Determine the [X, Y] coordinate at the center of the cell enclosing the given text.  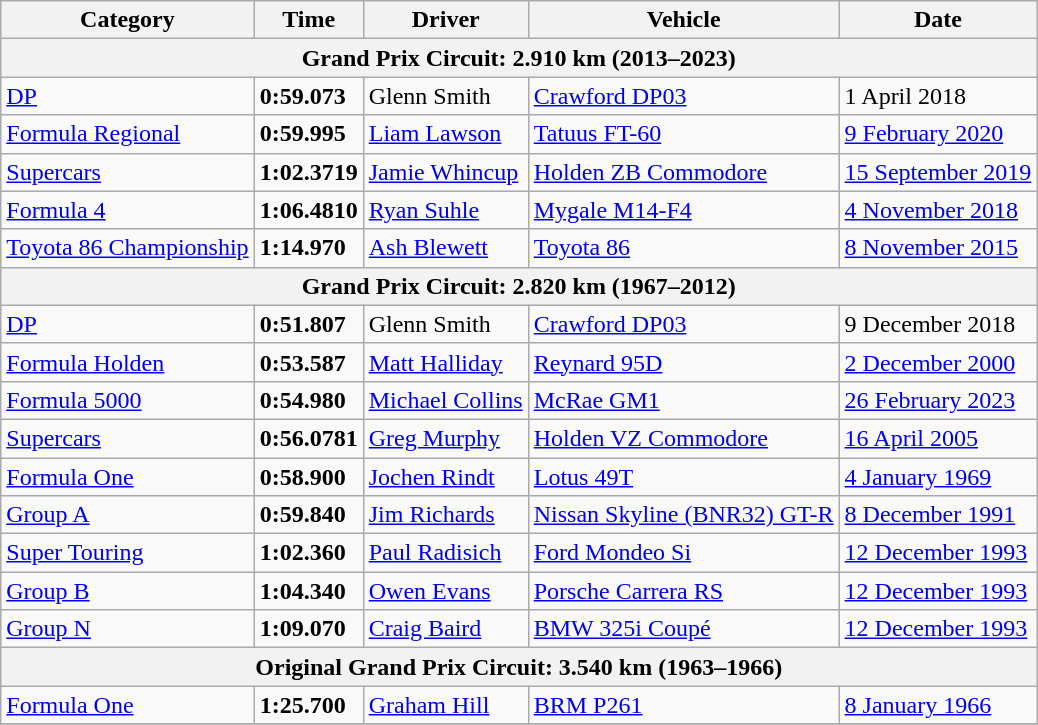
1 April 2018 [938, 96]
Grand Prix Circuit: 2.910 km (2013–2023) [519, 58]
9 February 2020 [938, 134]
Matt Halliday [446, 362]
1:06.4810 [308, 210]
8 November 2015 [938, 248]
1:25.700 [308, 705]
0:59.840 [308, 515]
Owen Evans [446, 591]
Michael Collins [446, 400]
Formula Holden [128, 362]
Formula 4 [128, 210]
8 January 1966 [938, 705]
1:14.970 [308, 248]
8 December 1991 [938, 515]
Ryan Suhle [446, 210]
1:02.3719 [308, 172]
0:58.900 [308, 477]
1:02.360 [308, 553]
Liam Lawson [446, 134]
Toyota 86 Championship [128, 248]
Ash Blewett [446, 248]
0:59.995 [308, 134]
0:51.807 [308, 324]
Porsche Carrera RS [684, 591]
9 December 2018 [938, 324]
Grand Prix Circuit: 2.820 km (1967–2012) [519, 286]
26 February 2023 [938, 400]
Graham Hill [446, 705]
2 December 2000 [938, 362]
Tatuus FT-60 [684, 134]
16 April 2005 [938, 438]
0:53.587 [308, 362]
Formula 5000 [128, 400]
McRae GM1 [684, 400]
4 November 2018 [938, 210]
Super Touring [128, 553]
Time [308, 20]
Nissan Skyline (BNR32) GT-R [684, 515]
Greg Murphy [446, 438]
Paul Radisich [446, 553]
Jamie Whincup [446, 172]
BRM P261 [684, 705]
Toyota 86 [684, 248]
Formula Regional [128, 134]
Vehicle [684, 20]
Holden ZB Commodore [684, 172]
Group A [128, 515]
Group N [128, 629]
Craig Baird [446, 629]
0:59.073 [308, 96]
Jim Richards [446, 515]
Lotus 49T [684, 477]
Original Grand Prix Circuit: 3.540 km (1963–1966) [519, 667]
Mygale M14-F4 [684, 210]
1:09.070 [308, 629]
Ford Mondeo Si [684, 553]
BMW 325i Coupé [684, 629]
15 September 2019 [938, 172]
0:56.0781 [308, 438]
1:04.340 [308, 591]
Holden VZ Commodore [684, 438]
Reynard 95D [684, 362]
Driver [446, 20]
Jochen Rindt [446, 477]
Date [938, 20]
Group B [128, 591]
4 January 1969 [938, 477]
Category [128, 20]
0:54.980 [308, 400]
